From the cell containing the given text, extract its center point as (x, y) coordinate. 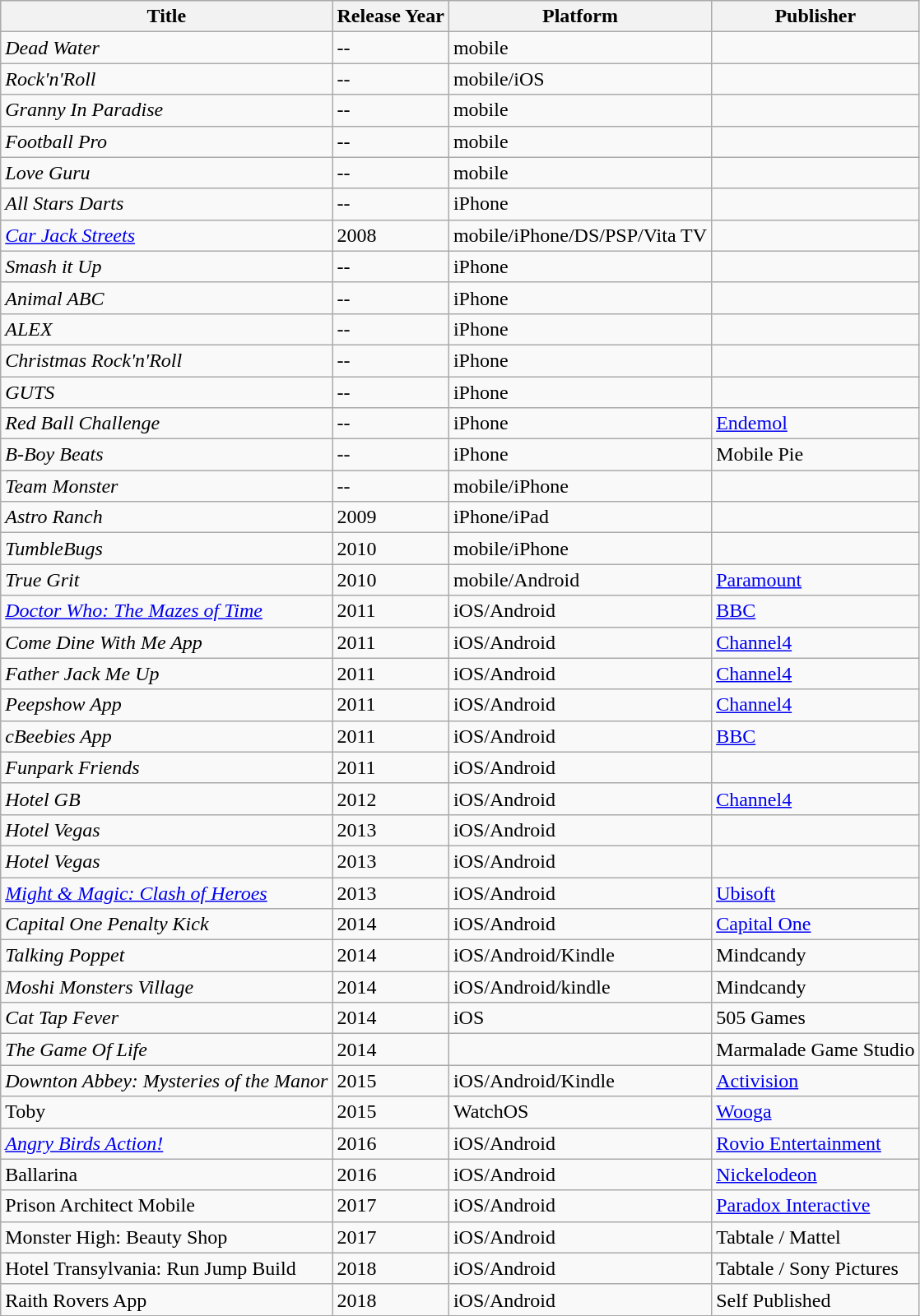
Capital One Penalty Kick (166, 924)
Capital One (815, 924)
2009 (390, 517)
Love Guru (166, 173)
Angry Birds Action! (166, 1143)
Title (166, 16)
Downton Abbey: Mysteries of the Manor (166, 1081)
Rock'n'Roll (166, 79)
Tabtale / Mattel (815, 1237)
Self Published (815, 1300)
Activision (815, 1081)
Might & Magic: Clash of Heroes (166, 892)
Raith Rovers App (166, 1300)
iOS/Android/kindle (579, 987)
Hotel Transylvania: Run Jump Build (166, 1268)
Paradox Interactive (815, 1206)
Cat Tap Fever (166, 1018)
Father Jack Me Up (166, 674)
Peepshow App (166, 705)
Prison Architect Mobile (166, 1206)
mobile/iOS (579, 79)
Funpark Friends (166, 767)
Dead Water (166, 48)
mobile/iPhone/DS/PSP/Vita TV (579, 235)
Marmalade Game Studio (815, 1050)
Release Year (390, 16)
Rovio Entertainment (815, 1143)
Toby (166, 1112)
2012 (390, 799)
mobile/Android (579, 580)
True Grit (166, 580)
Animal ABC (166, 298)
2008 (390, 235)
GUTS (166, 392)
505 Games (815, 1018)
Smash it Up (166, 266)
Ubisoft (815, 892)
The Game Of Life (166, 1050)
WatchOS (579, 1112)
iPhone/iPad (579, 517)
Wooga (815, 1112)
TumbleBugs (166, 549)
Endemol (815, 424)
Red Ball Challenge (166, 424)
Mobile Pie (815, 455)
Paramount (815, 580)
Platform (579, 16)
Nickelodeon (815, 1175)
cBeebies App (166, 736)
All Stars Darts (166, 204)
Team Monster (166, 486)
Monster High: Beauty Shop (166, 1237)
Christmas Rock'n'Roll (166, 360)
Publisher (815, 16)
Tabtale / Sony Pictures (815, 1268)
iOS (579, 1018)
Car Jack Streets (166, 235)
Football Pro (166, 141)
ALEX (166, 329)
Moshi Monsters Village (166, 987)
Hotel GB (166, 799)
Granny In Paradise (166, 110)
Astro Ranch (166, 517)
Talking Poppet (166, 956)
B-Boy Beats (166, 455)
Ballarina (166, 1175)
Come Dine With Me App (166, 642)
Doctor Who: The Mazes of Time (166, 611)
